Detect which cell encompasses the target text, then output its [x, y] center coordinate. 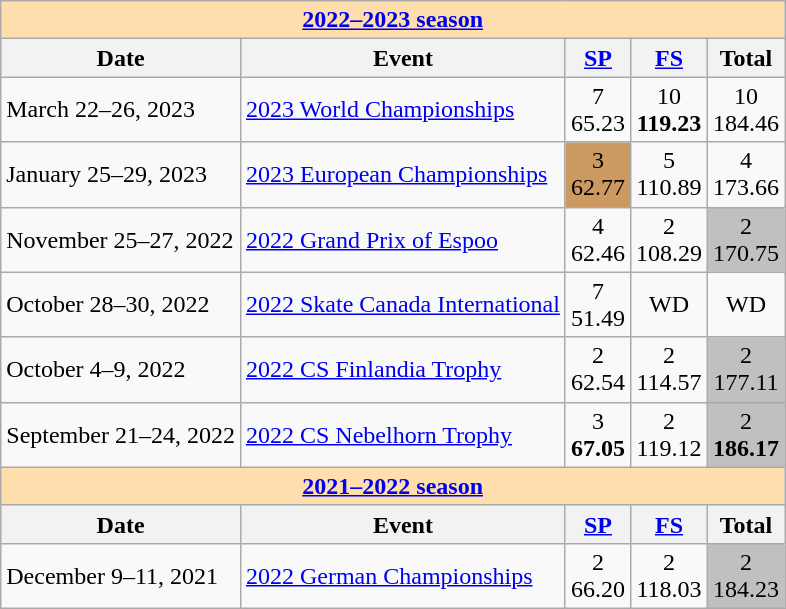
7 51.49 [598, 304]
March 22–26, 2023 [121, 110]
2 66.20 [598, 576]
September 21–24, 2022 [121, 434]
2022 CS Finlandia Trophy [402, 370]
2 108.29 [668, 240]
2022 CS Nebelhorn Trophy [402, 434]
January 25–29, 2023 [121, 174]
2 177.11 [746, 370]
October 4–9, 2022 [121, 370]
2023 European Championships [402, 174]
4 62.46 [598, 240]
December 9–11, 2021 [121, 576]
10 119.23 [668, 110]
October 28–30, 2022 [121, 304]
2022–2023 season [393, 20]
2022 German Championships [402, 576]
2 170.75 [746, 240]
10 184.46 [746, 110]
3 62.77 [598, 174]
2 114.57 [668, 370]
2 62.54 [598, 370]
2022 Grand Prix of Espoo [402, 240]
2021–2022 season [393, 486]
7 65.23 [598, 110]
November 25–27, 2022 [121, 240]
4 173.66 [746, 174]
2 119.12 [668, 434]
2 118.03 [668, 576]
2 184.23 [746, 576]
5 110.89 [668, 174]
2022 Skate Canada International [402, 304]
2023 World Championships [402, 110]
2 186.17 [746, 434]
3 67.05 [598, 434]
